Determine the [x, y] coordinate at the center of the cell enclosing the given text.  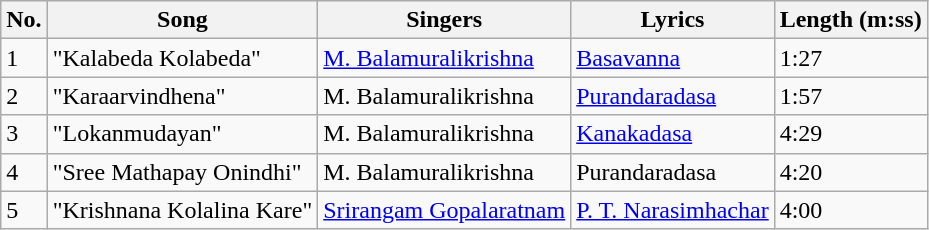
5 [24, 210]
Kanakadasa [672, 134]
1 [24, 58]
4:29 [850, 134]
1:57 [850, 96]
Basavanna [672, 58]
1:27 [850, 58]
4 [24, 172]
Song [182, 20]
Singers [444, 20]
P. T. Narasimhachar [672, 210]
Lyrics [672, 20]
No. [24, 20]
"Sree Mathapay Onindhi" [182, 172]
Srirangam Gopalaratnam [444, 210]
4:00 [850, 210]
"Kalabeda Kolabeda" [182, 58]
"Lokanmudayan" [182, 134]
"Krishnana Kolalina Kare" [182, 210]
"Karaarvindhena" [182, 96]
2 [24, 96]
Length (m:ss) [850, 20]
4:20 [850, 172]
3 [24, 134]
